Return the (X, Y) coordinate for the center point of the cell that contains the specified text.  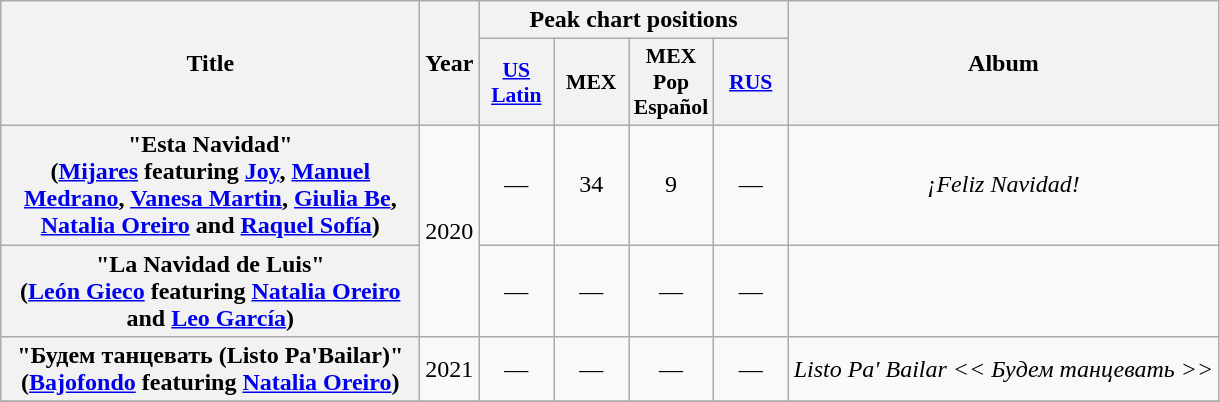
Year (450, 64)
MEX Pop Español (672, 82)
"Будем танцевать (Listo Pa'Bailar)"(Bajofondo featuring Natalia Oreiro) (210, 370)
"Esta Navidad"(Mijares featuring Joy, Manuel Medrano, Vanesa Martin, Giulia Be, Natalia Oreiro and Raquel Sofía) (210, 184)
RUS (750, 82)
"La Navidad de Luis"(León Gieco featuring Natalia Oreiro and Leo García) (210, 290)
Title (210, 64)
Album (1004, 64)
Listo Pa' Bailar << Будем танцевать >> (1004, 370)
2020 (450, 230)
34 (592, 184)
US Latin (516, 82)
¡Feliz Navidad! (1004, 184)
2021 (450, 370)
Peak chart positions (634, 20)
9 (672, 184)
MEX (592, 82)
